Provide the [X, Y] coordinate of the cell's center where the given text is located.  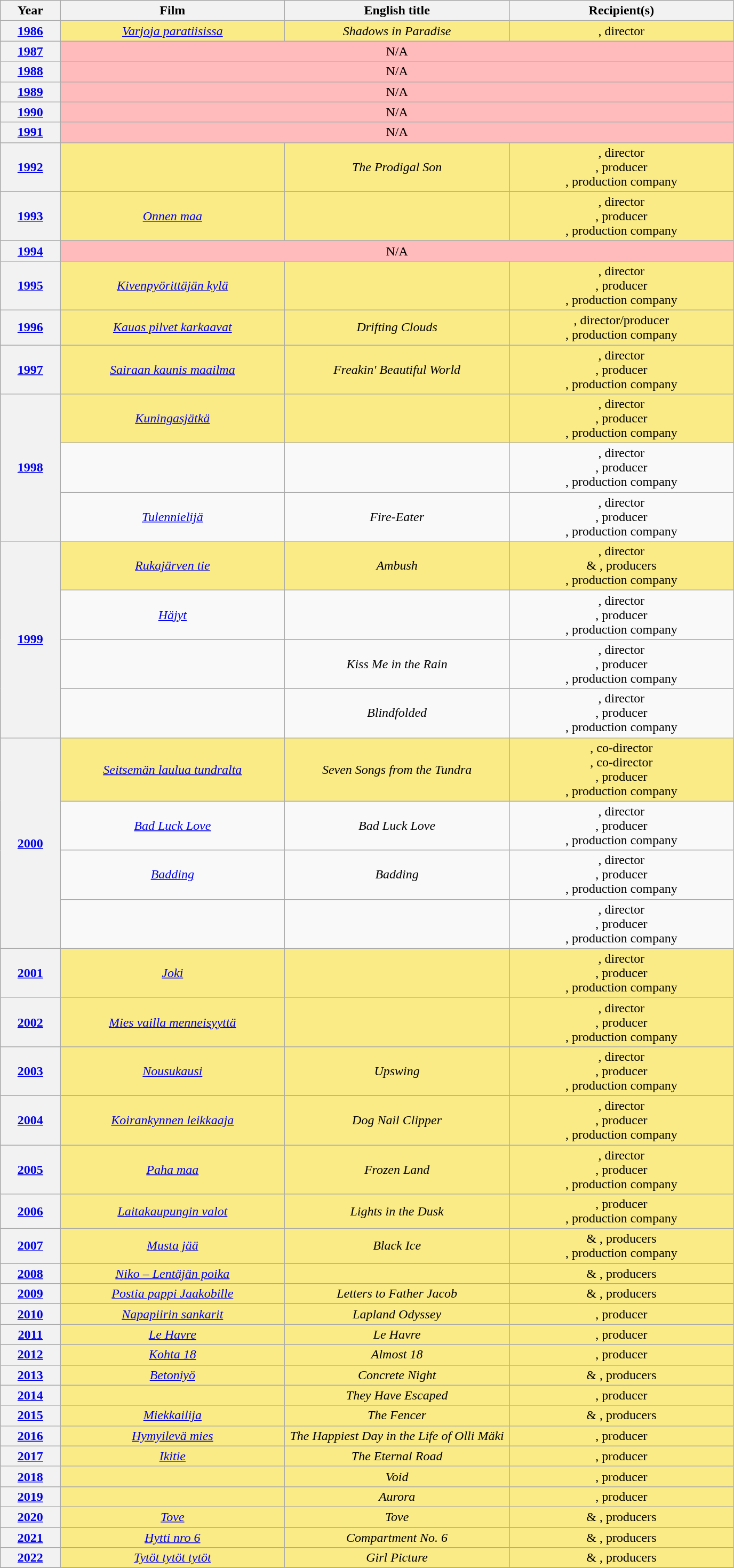
2013 [30, 1375]
1989 [30, 92]
2001 [30, 973]
Paha maa [173, 1169]
2012 [30, 1355]
2021 [30, 1538]
Tytöt tytöt tytöt [173, 1558]
1999 [30, 639]
Blindfolded [397, 713]
Seven Songs from the Tundra [397, 769]
2000 [30, 843]
Sairaan kaunis maailma [173, 369]
Shadows in Paradise [397, 31]
Laitakaupungin valot [173, 1212]
2006 [30, 1212]
2014 [30, 1395]
, director/producer , production company [621, 327]
Napapiirin sankarit [173, 1314]
The Eternal Road [397, 1456]
Niko – Lentäjän poika [173, 1274]
1994 [30, 251]
, producer , production company [621, 1212]
Hymyilevä mies [173, 1436]
2007 [30, 1246]
Onnen maa [173, 216]
2004 [30, 1120]
2020 [30, 1517]
Joki [173, 973]
Postia pappi Jaakobille [173, 1294]
Girl Picture [397, 1558]
2018 [30, 1476]
2008 [30, 1274]
1987 [30, 51]
, co-director , co-director , producer , production company [621, 769]
Almost 18 [397, 1355]
Dog Nail Clipper [397, 1120]
Recipient(s) [621, 11]
Seitsemän laulua tundralta [173, 769]
The Happiest Day in the Life of Olli Mäki [397, 1436]
Year [30, 11]
Aurora [397, 1497]
2002 [30, 1022]
Rukajärven tie [173, 566]
Frozen Land [397, 1169]
1995 [30, 285]
2003 [30, 1071]
Nousukausi [173, 1071]
2015 [30, 1415]
2016 [30, 1436]
1990 [30, 112]
Freakin' Beautiful World [397, 369]
Tulennielijä [173, 517]
1992 [30, 167]
1986 [30, 31]
The Fencer [397, 1415]
Compartment No. 6 [397, 1538]
Häjyt [173, 615]
2017 [30, 1456]
Lapland Odyssey [397, 1314]
2011 [30, 1334]
2010 [30, 1314]
Concrete Night [397, 1375]
Miekkailija [173, 1415]
Koirankynnen leikkaaja [173, 1120]
Mies vailla menneisyyttä [173, 1022]
Kohta 18 [173, 1355]
Fire-Eater [397, 517]
1998 [30, 468]
2009 [30, 1294]
2022 [30, 1558]
Letters to Father Jacob [397, 1294]
1996 [30, 327]
They Have Escaped [397, 1395]
Betoniyö [173, 1375]
Ambush [397, 566]
Kauas pilvet karkaavat [173, 327]
1988 [30, 71]
2019 [30, 1497]
Lights in the Dusk [397, 1212]
Ikitie [173, 1456]
Musta jää [173, 1246]
Upswing [397, 1071]
Black Ice [397, 1246]
Kiss Me in the Rain [397, 664]
, director [621, 31]
Drifting Clouds [397, 327]
Void [397, 1476]
1993 [30, 216]
The Prodigal Son [397, 167]
Kivenpyörittäjän kylä [173, 285]
1991 [30, 132]
Varjoja paratiisissa [173, 31]
1997 [30, 369]
2005 [30, 1169]
Film [173, 11]
& , producers , production company [621, 1246]
Kuningasjätkä [173, 419]
Hytti nro 6 [173, 1538]
English title [397, 11]
, director & , producers , production company [621, 566]
